For the text-containing cell, return its midpoint in [x, y] coordinate format. 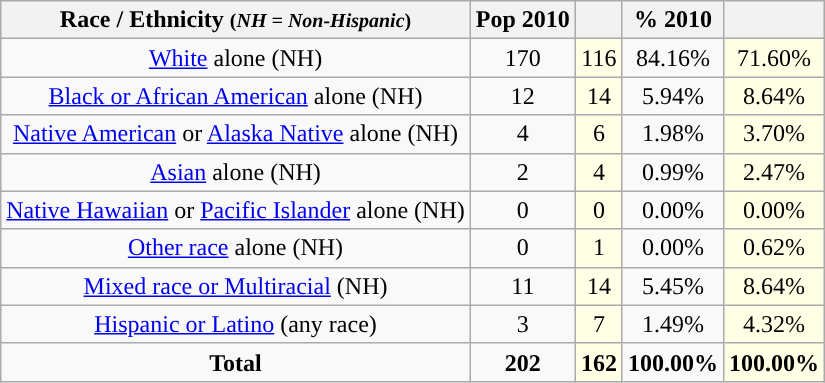
Black or African American alone (NH) [236, 96]
162 [598, 362]
2.47% [774, 172]
84.16% [672, 58]
0.62% [774, 248]
116 [598, 58]
1 [598, 248]
0.99% [672, 172]
11 [522, 286]
7 [598, 324]
5.94% [672, 96]
12 [522, 96]
Mixed race or Multiracial (NH) [236, 286]
% 2010 [672, 20]
1.49% [672, 324]
White alone (NH) [236, 58]
Total [236, 362]
1.98% [672, 134]
4.32% [774, 324]
Pop 2010 [522, 20]
2 [522, 172]
Race / Ethnicity (NH = Non-Hispanic) [236, 20]
6 [598, 134]
5.45% [672, 286]
Native American or Alaska Native alone (NH) [236, 134]
202 [522, 362]
170 [522, 58]
Hispanic or Latino (any race) [236, 324]
Other race alone (NH) [236, 248]
Asian alone (NH) [236, 172]
Native Hawaiian or Pacific Islander alone (NH) [236, 210]
3 [522, 324]
71.60% [774, 58]
3.70% [774, 134]
